Provide the (x, y) coordinate of the cell's center where the given text is located.  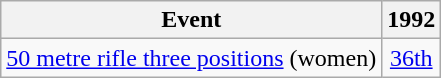
50 metre rifle three positions (women) (192, 58)
Event (192, 20)
1992 (412, 20)
36th (412, 58)
